Capture the cell that displays the provided text and extract its [x, y] central coordinate. 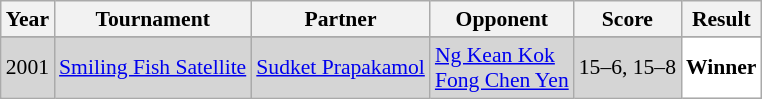
15–6, 15–8 [628, 68]
Result [722, 19]
Year [28, 19]
Score [628, 19]
Winner [722, 68]
Partner [340, 19]
Sudket Prapakamol [340, 68]
Ng Kean Kok Fong Chen Yen [502, 68]
2001 [28, 68]
Opponent [502, 19]
Tournament [152, 19]
Smiling Fish Satellite [152, 68]
